Extract the [x, y] coordinate from the center of the cell holding the provided text.  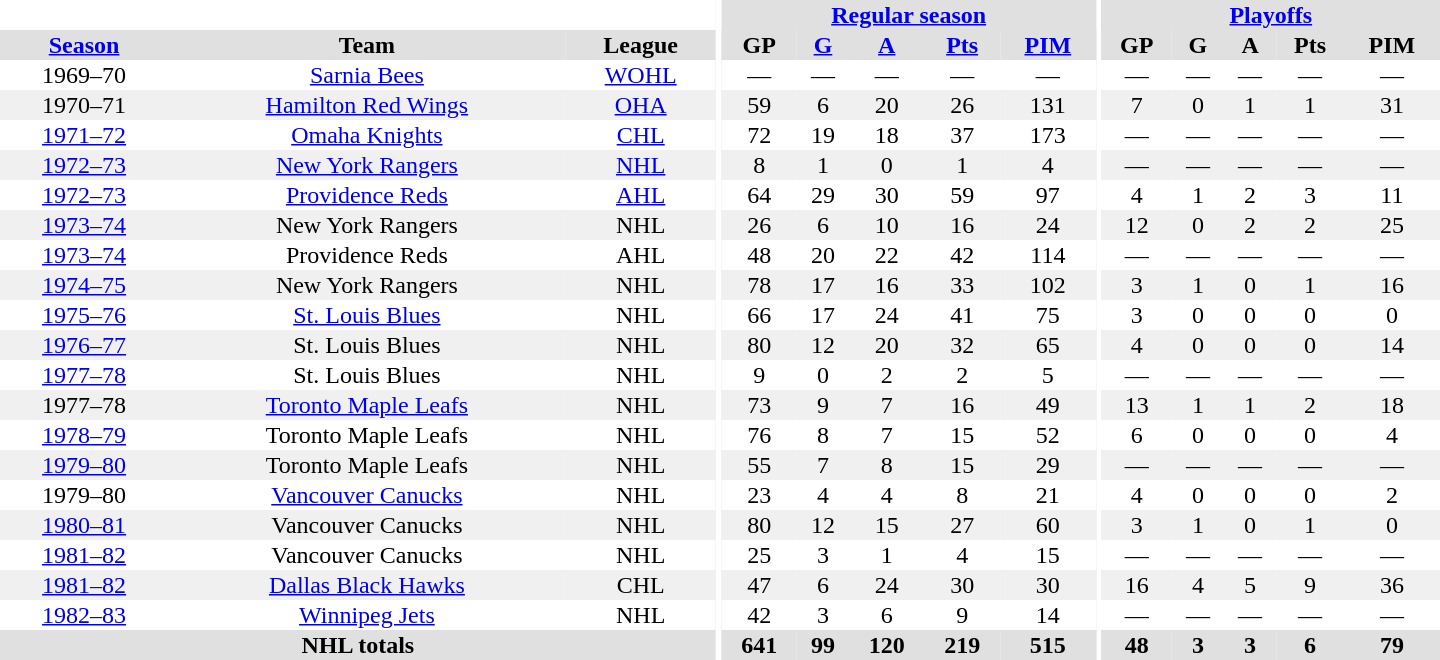
27 [962, 525]
1971–72 [84, 135]
114 [1048, 255]
Hamilton Red Wings [366, 105]
72 [760, 135]
1974–75 [84, 285]
13 [1137, 405]
47 [760, 585]
78 [760, 285]
515 [1048, 645]
66 [760, 315]
31 [1392, 105]
Playoffs [1271, 15]
36 [1392, 585]
11 [1392, 195]
League [641, 45]
1969–70 [84, 75]
Winnipeg Jets [366, 615]
76 [760, 435]
97 [1048, 195]
102 [1048, 285]
1970–71 [84, 105]
79 [1392, 645]
WOHL [641, 75]
219 [962, 645]
21 [1048, 495]
22 [886, 255]
641 [760, 645]
99 [823, 645]
37 [962, 135]
23 [760, 495]
49 [1048, 405]
OHA [641, 105]
1976–77 [84, 345]
120 [886, 645]
173 [1048, 135]
Sarnia Bees [366, 75]
1980–81 [84, 525]
64 [760, 195]
41 [962, 315]
1975–76 [84, 315]
Omaha Knights [366, 135]
Dallas Black Hawks [366, 585]
73 [760, 405]
131 [1048, 105]
Regular season [909, 15]
60 [1048, 525]
75 [1048, 315]
Team [366, 45]
52 [1048, 435]
NHL totals [358, 645]
55 [760, 465]
65 [1048, 345]
19 [823, 135]
10 [886, 225]
1982–83 [84, 615]
33 [962, 285]
32 [962, 345]
1978–79 [84, 435]
Season [84, 45]
